Locate the cell with the specified text and output its [X, Y] center coordinate. 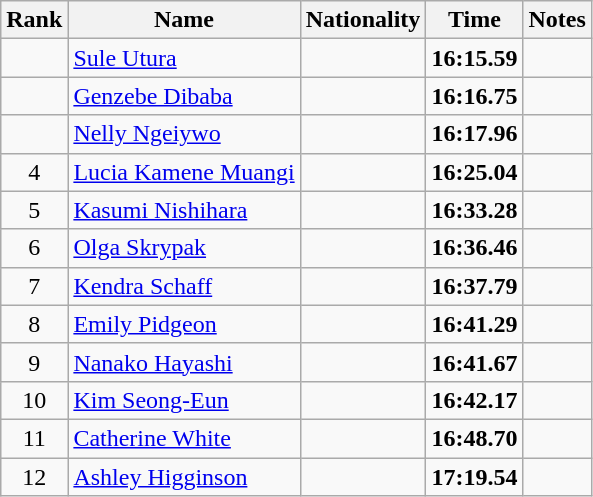
10 [34, 400]
16:33.28 [474, 210]
Kendra Schaff [184, 286]
Name [184, 20]
Kim Seong-Eun [184, 400]
Sule Utura [184, 58]
Olga Skrypak [184, 248]
8 [34, 324]
16:16.75 [474, 96]
Rank [34, 20]
5 [34, 210]
Genzebe Dibaba [184, 96]
11 [34, 438]
17:19.54 [474, 477]
Notes [557, 20]
16:41.67 [474, 362]
16:48.70 [474, 438]
16:17.96 [474, 134]
Time [474, 20]
7 [34, 286]
16:37.79 [474, 286]
16:42.17 [474, 400]
Nanako Hayashi [184, 362]
Ashley Higginson [184, 477]
16:15.59 [474, 58]
Emily Pidgeon [184, 324]
16:41.29 [474, 324]
Catherine White [184, 438]
Kasumi Nishihara [184, 210]
Lucia Kamene Muangi [184, 172]
6 [34, 248]
16:25.04 [474, 172]
16:36.46 [474, 248]
Nationality [363, 20]
9 [34, 362]
12 [34, 477]
4 [34, 172]
Nelly Ngeiywo [184, 134]
